Output the [x, y] coordinate of the center of the cell containing the given text.  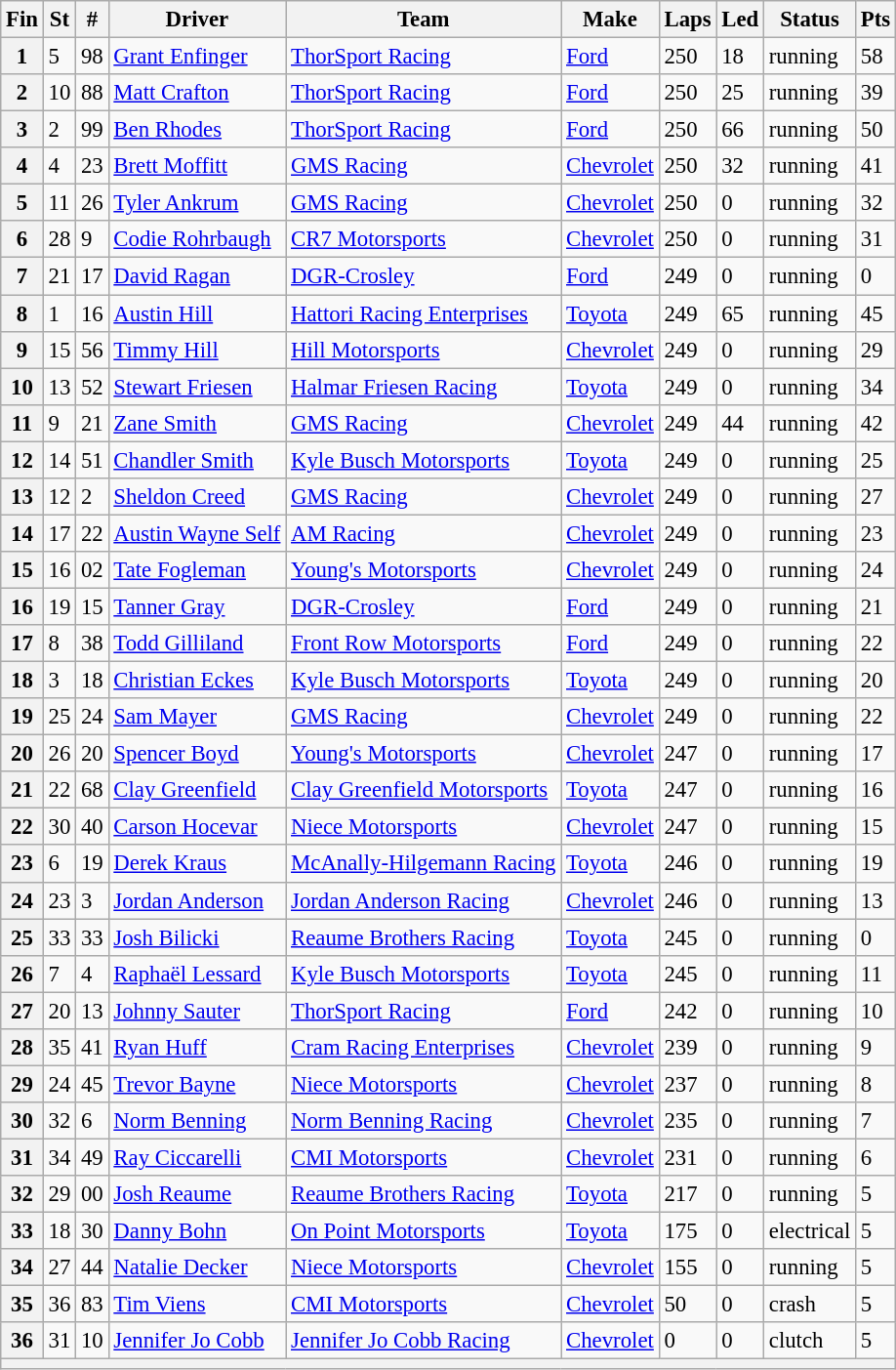
electrical [809, 1231]
Hattori Racing Enterprises [424, 313]
Front Row Motorsports [424, 643]
235 [687, 1121]
52 [92, 387]
Zane Smith [197, 423]
Ryan Huff [197, 1048]
Austin Hill [197, 313]
242 [687, 1011]
231 [687, 1157]
Josh Reaume [197, 1194]
98 [92, 57]
Johnny Sauter [197, 1011]
Pts [876, 20]
Stewart Friesen [197, 387]
88 [92, 93]
217 [687, 1194]
Hill Motorsports [424, 350]
83 [92, 1305]
Austin Wayne Self [197, 533]
St [59, 20]
58 [876, 57]
Timmy Hill [197, 350]
66 [740, 130]
Tate Fogleman [197, 570]
Todd Gilliland [197, 643]
Ben Rhodes [197, 130]
Jennifer Jo Cobb [197, 1341]
Fin [22, 20]
Carson Hocevar [197, 827]
49 [92, 1157]
CR7 Motorsports [424, 239]
Team [424, 20]
Make [610, 20]
56 [92, 350]
Jordan Anderson [197, 900]
AM Racing [424, 533]
Natalie Decker [197, 1267]
Josh Bilicki [197, 937]
Tanner Gray [197, 606]
Christian Eckes [197, 681]
237 [687, 1084]
Trevor Bayne [197, 1084]
239 [687, 1048]
68 [92, 790]
crash [809, 1305]
Ray Ciccarelli [197, 1157]
99 [92, 130]
# [92, 20]
40 [92, 827]
Brett Moffitt [197, 166]
Tyler Ankrum [197, 203]
Led [740, 20]
Chandler Smith [197, 460]
David Ragan [197, 276]
Tim Viens [197, 1305]
39 [876, 93]
Grant Enfinger [197, 57]
155 [687, 1267]
Status [809, 20]
Sam Mayer [197, 717]
On Point Motorsports [424, 1231]
clutch [809, 1341]
Laps [687, 20]
38 [92, 643]
Clay Greenfield [197, 790]
02 [92, 570]
Derek Kraus [197, 864]
42 [876, 423]
51 [92, 460]
Jennifer Jo Cobb Racing [424, 1341]
Norm Benning Racing [424, 1121]
Danny Bohn [197, 1231]
Halmar Friesen Racing [424, 387]
65 [740, 313]
Spencer Boyd [197, 754]
Raphaël Lessard [197, 974]
Clay Greenfield Motorsports [424, 790]
Sheldon Creed [197, 497]
Matt Crafton [197, 93]
Driver [197, 20]
Cram Racing Enterprises [424, 1048]
00 [92, 1194]
McAnally-Hilgemann Racing [424, 864]
Codie Rohrbaugh [197, 239]
Jordan Anderson Racing [424, 900]
Norm Benning [197, 1121]
175 [687, 1231]
